Provide the [x, y] coordinate of the cell's center where the given text is located.  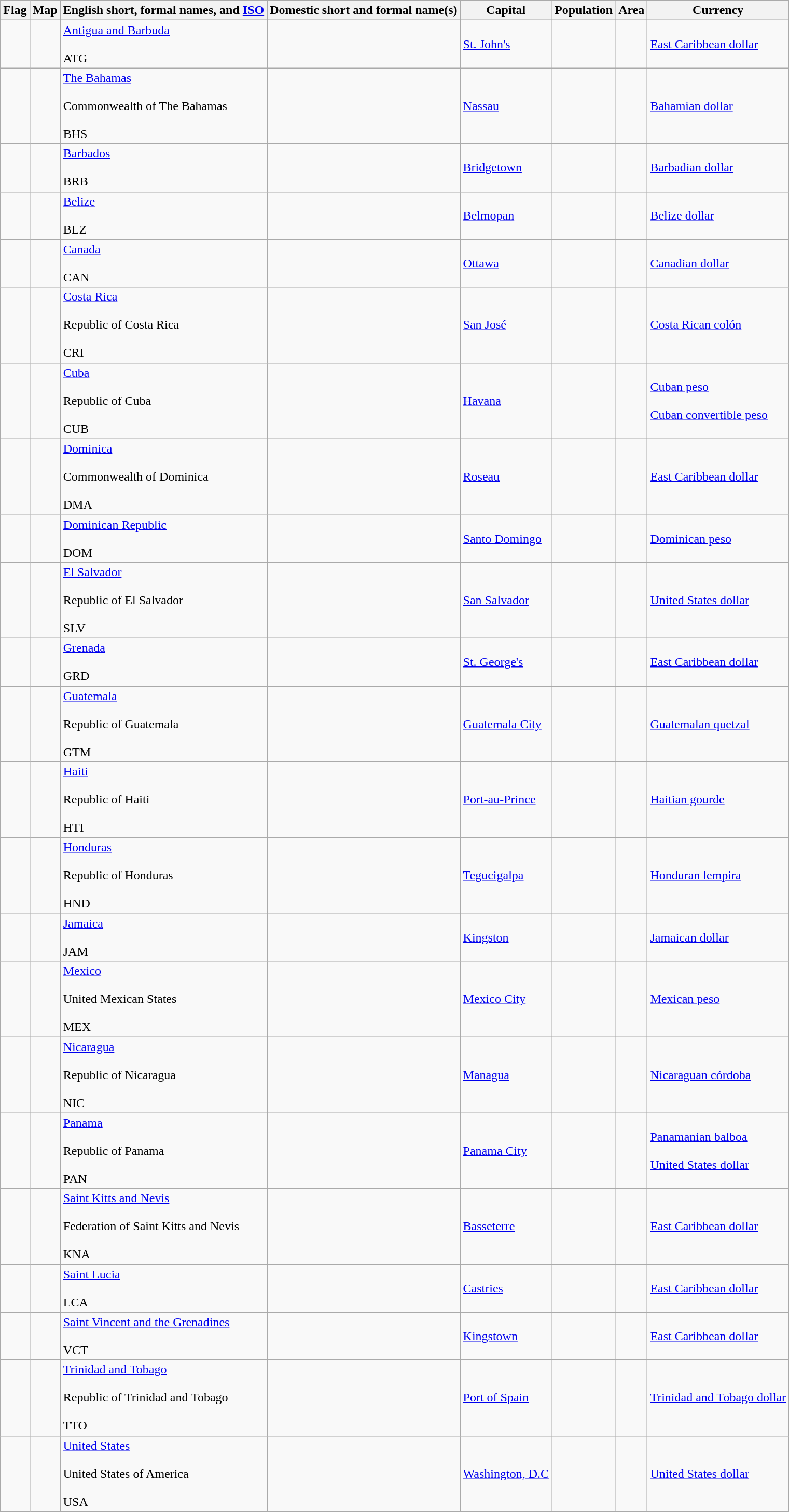
Antigua and BarbudaATG [163, 44]
Domestic short and formal name(s) [364, 10]
Kingstown [506, 1336]
Saint Vincent and the GrenadinesVCT [163, 1336]
Mexican peso [718, 999]
Dominican RepublicDOM [163, 538]
Guatemalan quetzal [718, 724]
BelizeBLZ [163, 215]
Port-au-Prince [506, 800]
BarbadosBRB [163, 168]
Costa Rican colón [718, 325]
Capital [506, 10]
St. George's [506, 662]
GuatemalaRepublic of GuatemalaGTM [163, 724]
JamaicaJAM [163, 937]
Population [584, 10]
Bridgetown [506, 168]
Managua [506, 1075]
Nassau [506, 106]
Bahamian dollar [718, 106]
Trinidad and TobagoRepublic of Trinidad and TobagoTTO [163, 1398]
El SalvadorRepublic of El SalvadorSLV [163, 600]
CubaRepublic of CubaCUB [163, 401]
Santo Domingo [506, 538]
United StatesUnited States of AmericaUSA [163, 1474]
Cuban pesoCuban convertible peso [718, 401]
Ottawa [506, 263]
Panama City [506, 1151]
Kingston [506, 937]
Guatemala City [506, 724]
St. John's [506, 44]
Dominican peso [718, 538]
Tegucigalpa [506, 876]
Mexico City [506, 999]
GrenadaGRD [163, 662]
Barbadian dollar [718, 168]
San Salvador [506, 600]
Trinidad and Tobago dollar [718, 1398]
HondurasRepublic of HondurasHND [163, 876]
Belmopan [506, 215]
Port of Spain [506, 1398]
Currency [718, 10]
Saint Kitts and NevisFederation of Saint Kitts and NevisKNA [163, 1227]
Roseau [506, 476]
NicaraguaRepublic of NicaraguaNIC [163, 1075]
Haitian gourde [718, 800]
Havana [506, 401]
MexicoUnited Mexican StatesMEX [163, 999]
DominicaCommonwealth of DominicaDMA [163, 476]
English short, formal names, and ISO [163, 10]
Belize dollar [718, 215]
Nicaraguan córdoba [718, 1075]
Castries [506, 1288]
Honduran lempira [718, 876]
CanadaCAN [163, 263]
HaitiRepublic of HaitiHTI [163, 800]
San José [506, 325]
Panamanian balboaUnited States dollar [718, 1151]
Canadian dollar [718, 263]
PanamaRepublic of PanamaPAN [163, 1151]
Basseterre [506, 1227]
Area [632, 10]
Jamaican dollar [718, 937]
Washington, D.C [506, 1474]
The BahamasCommonwealth of The BahamasBHS [163, 106]
Map [45, 10]
Saint LuciaLCA [163, 1288]
Flag [15, 10]
Costa RicaRepublic of Costa RicaCRI [163, 325]
